Determine the [X, Y] coordinate at the center of the cell enclosing the given text.  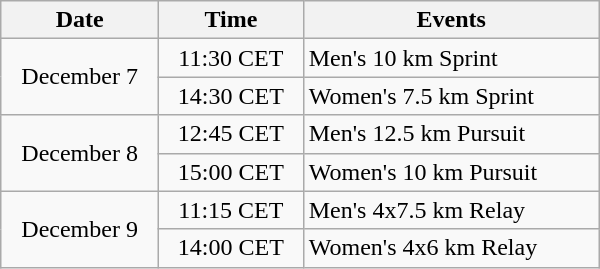
Men's 10 km Sprint [451, 58]
15:00 CET [232, 172]
11:15 CET [232, 210]
Time [232, 20]
14:30 CET [232, 96]
December 9 [80, 229]
Men's 12.5 km Pursuit [451, 134]
Events [451, 20]
December 7 [80, 77]
Women's 4x6 km Relay [451, 248]
Men's 4x7.5 km Relay [451, 210]
December 8 [80, 153]
Date [80, 20]
Women's 10 km Pursuit [451, 172]
Women's 7.5 km Sprint [451, 96]
14:00 CET [232, 248]
12:45 CET [232, 134]
11:30 CET [232, 58]
